Return [X, Y] of the center of cell containing provided text 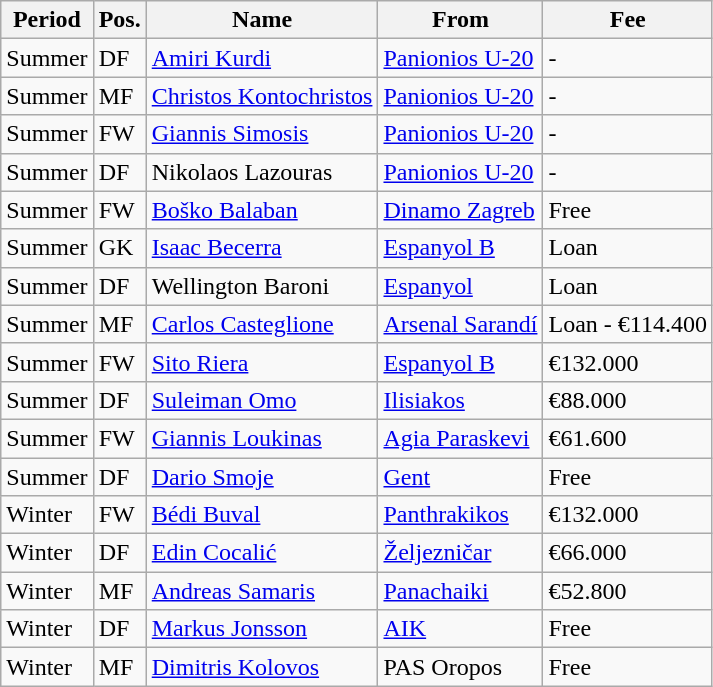
Agia Paraskevi [460, 438]
Espanyol [460, 286]
From [460, 20]
Andreas Samaris [262, 591]
PAS Oropos [460, 667]
€88.000 [628, 400]
Nikolaos Lazouras [262, 172]
AIK [460, 629]
Dinamo Zagreb [460, 210]
Carlos Casteglione [262, 324]
Dario Smoje [262, 477]
Wellington Baroni [262, 286]
Edin Cocalić [262, 553]
€61.600 [628, 438]
€66.000 [628, 553]
Panthrakikos [460, 515]
Suleiman Omo [262, 400]
€52.800 [628, 591]
Pos. [120, 20]
Name [262, 20]
Fee [628, 20]
Željezničar [460, 553]
Sito Riera [262, 362]
Ilisiakos [460, 400]
Dimitris Kolovos [262, 667]
Boško Balaban [262, 210]
Giannis Simosis [262, 134]
Period [47, 20]
Panachaiki [460, 591]
Christos Kontochristos [262, 96]
Gent [460, 477]
GK [120, 248]
Amiri Kurdi [262, 58]
Bédi Buval [262, 515]
Arsenal Sarandí [460, 324]
Markus Jonsson [262, 629]
Loan - €114.400 [628, 324]
Giannis Loukinas [262, 438]
Isaac Becerra [262, 248]
